Locate the cell with the specified text and output its (X, Y) center coordinate. 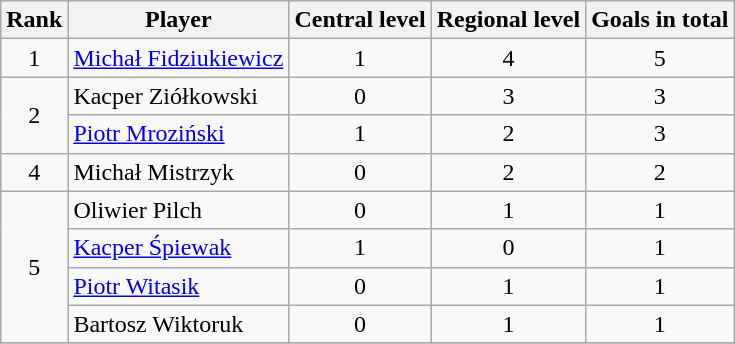
Rank (34, 20)
Piotr Witasik (178, 286)
Player (178, 20)
Goals in total (660, 20)
Michał Mistrzyk (178, 172)
Piotr Mroziński (178, 134)
Kacper Ziółkowski (178, 96)
Regional level (508, 20)
Bartosz Wiktoruk (178, 324)
Kacper Śpiewak (178, 248)
Oliwier Pilch (178, 210)
Central level (360, 20)
Michał Fidziukiewicz (178, 58)
